Find where the given text appears and provide that cell's center as (X, Y) coordinate. 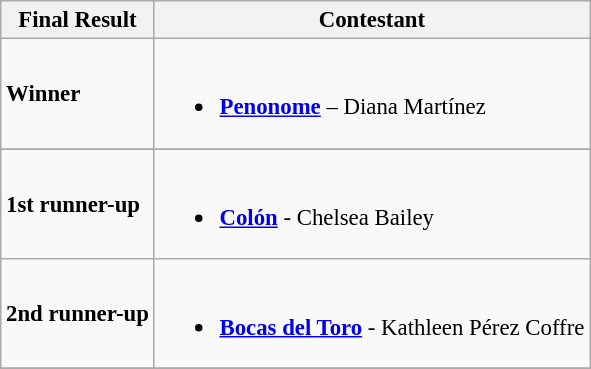
Winner (78, 94)
Final Result (78, 20)
Colón - Chelsea Bailey (372, 204)
Bocas del Toro - Kathleen Pérez Coffre (372, 314)
2nd runner-up (78, 314)
Contestant (372, 20)
1st runner-up (78, 204)
Penonome – Diana Martínez (372, 94)
